Find where the given text appears and provide that cell's center as (X, Y) coordinate. 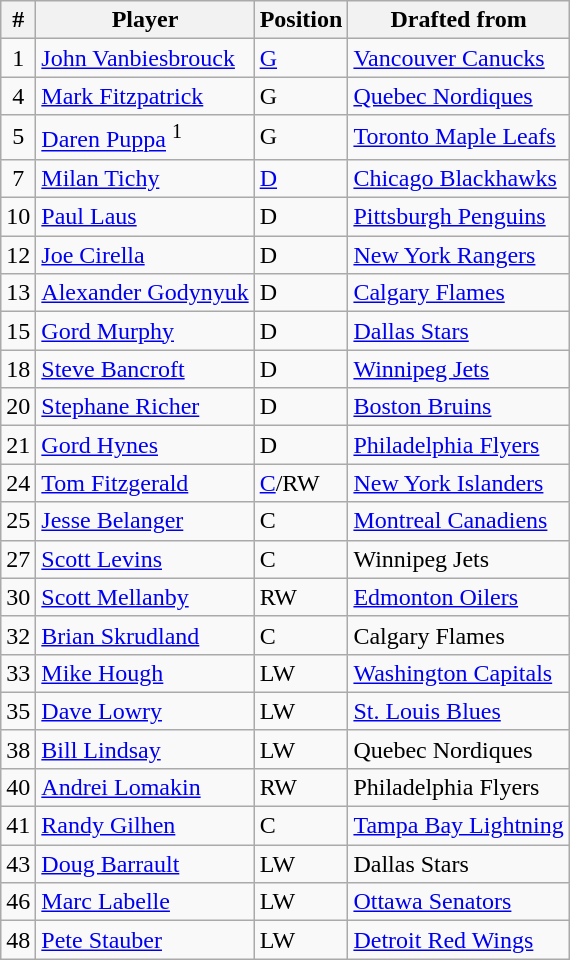
Toronto Maple Leafs (458, 138)
38 (18, 749)
Paul Laus (145, 217)
Marc Labelle (145, 902)
33 (18, 673)
Drafted from (458, 20)
Washington Capitals (458, 673)
Milan Tichy (145, 178)
18 (18, 369)
4 (18, 96)
Montreal Canadiens (458, 521)
John Vanbiesbrouck (145, 58)
32 (18, 635)
Pete Stauber (145, 940)
27 (18, 559)
15 (18, 331)
Scott Levins (145, 559)
St. Louis Blues (458, 711)
Andrei Lomakin (145, 787)
Gord Murphy (145, 331)
40 (18, 787)
20 (18, 407)
Brian Skrudland (145, 635)
Boston Bruins (458, 407)
Stephane Richer (145, 407)
Chicago Blackhawks (458, 178)
Gord Hynes (145, 445)
# (18, 20)
Pittsburgh Penguins (458, 217)
Doug Barrault (145, 864)
46 (18, 902)
C/RW (301, 483)
30 (18, 597)
12 (18, 255)
Tom Fitzgerald (145, 483)
13 (18, 293)
Player (145, 20)
Vancouver Canucks (458, 58)
35 (18, 711)
Steve Bancroft (145, 369)
Daren Puppa 1 (145, 138)
Detroit Red Wings (458, 940)
24 (18, 483)
25 (18, 521)
48 (18, 940)
Joe Cirella (145, 255)
New York Islanders (458, 483)
Mark Fitzpatrick (145, 96)
Position (301, 20)
Alexander Godynyuk (145, 293)
Scott Mellanby (145, 597)
21 (18, 445)
Edmonton Oilers (458, 597)
Randy Gilhen (145, 826)
Bill Lindsay (145, 749)
41 (18, 826)
Tampa Bay Lightning (458, 826)
Mike Hough (145, 673)
43 (18, 864)
10 (18, 217)
Ottawa Senators (458, 902)
7 (18, 178)
5 (18, 138)
New York Rangers (458, 255)
Dave Lowry (145, 711)
Jesse Belanger (145, 521)
1 (18, 58)
